Detect which cell encompasses the target text, then output its (x, y) center coordinate. 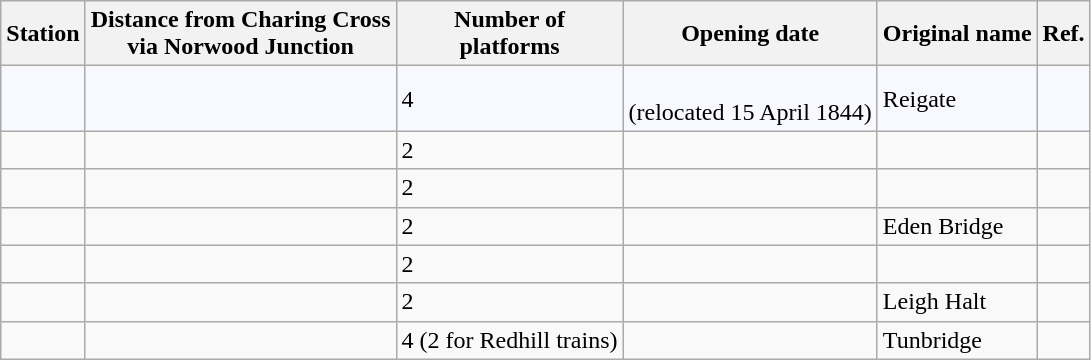
Tunbridge (957, 340)
4 (510, 98)
Opening date (750, 34)
Reigate (957, 98)
(relocated 15 April 1844) (750, 98)
Ref. (1064, 34)
Distance from Charing Cross via Norwood Junction (240, 34)
4 (2 for Redhill trains) (510, 340)
Number of platforms (510, 34)
Leigh Halt (957, 302)
Eden Bridge (957, 226)
Station (43, 34)
Original name (957, 34)
